From the cell containing the given text, extract its center point as (X, Y) coordinate. 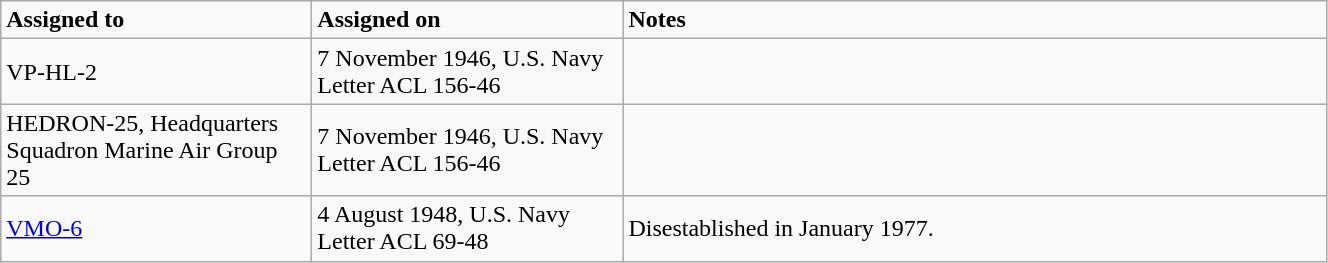
Disestablished in January 1977. (975, 228)
4 August 1948, U.S. Navy Letter ACL 69-48 (468, 228)
Assigned on (468, 20)
VP-HL-2 (156, 72)
Notes (975, 20)
HEDRON-25, Headquarters Squadron Marine Air Group 25 (156, 150)
Assigned to (156, 20)
VMO-6 (156, 228)
